Locate the cell with the specified text and output its [X, Y] center coordinate. 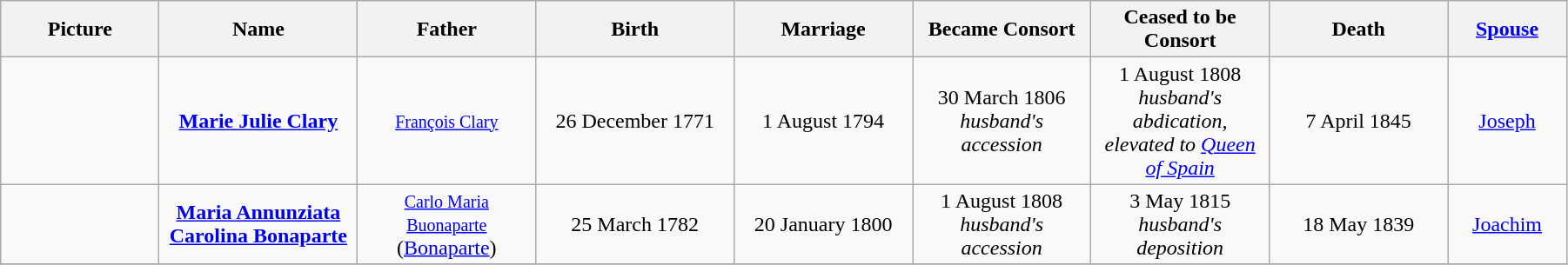
7 April 1845 [1359, 121]
Marie Julie Clary [258, 121]
Father [447, 30]
26 December 1771 [635, 121]
Picture [80, 30]
Joseph [1507, 121]
Birth [635, 30]
Joachim [1507, 224]
Maria Annunziata Carolina Bonaparte [258, 224]
Spouse [1507, 30]
Death [1359, 30]
20 January 1800 [823, 224]
30 March 1806husband's accession [1002, 121]
3 May 1815husband's deposition [1180, 224]
1 August 1808husband's abdication, elevated to Queen of Spain [1180, 121]
François Clary [447, 121]
Name [258, 30]
Marriage [823, 30]
Became Consort [1002, 30]
Carlo Maria Buonaparte(Bonaparte) [447, 224]
Ceased to be Consort [1180, 30]
18 May 1839 [1359, 224]
1 August 1808husband's accession [1002, 224]
25 March 1782 [635, 224]
1 August 1794 [823, 121]
